Capture the cell that displays the provided text and extract its [X, Y] central coordinate. 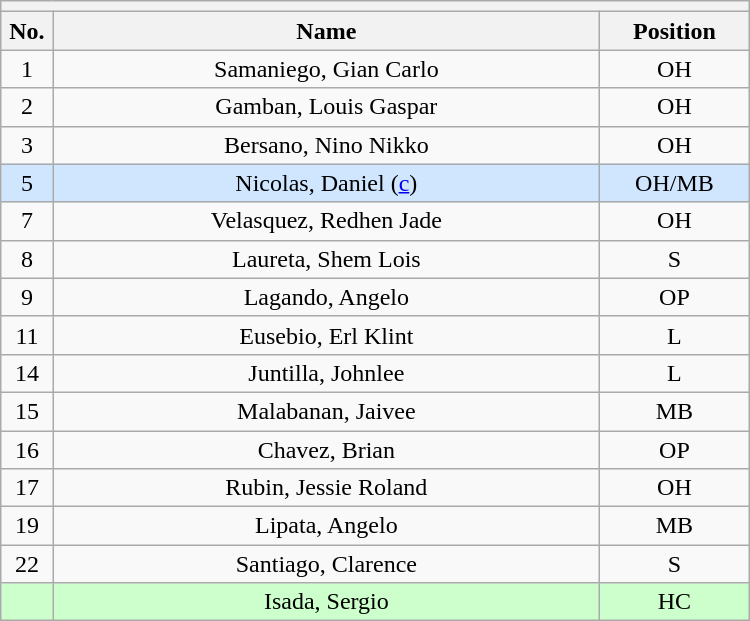
11 [27, 335]
HC [675, 602]
3 [27, 145]
No. [27, 31]
1 [27, 69]
Bersano, Nino Nikko [326, 145]
Name [326, 31]
15 [27, 411]
16 [27, 449]
Velasquez, Redhen Jade [326, 221]
Isada, Sergio [326, 602]
Rubin, Jessie Roland [326, 488]
Lagando, Angelo [326, 297]
Malabanan, Jaivee [326, 411]
2 [27, 107]
Juntilla, Johnlee [326, 373]
Nicolas, Daniel (c) [326, 183]
7 [27, 221]
22 [27, 564]
Eusebio, Erl Klint [326, 335]
Chavez, Brian [326, 449]
Lipata, Angelo [326, 526]
Position [675, 31]
8 [27, 259]
14 [27, 373]
17 [27, 488]
Gamban, Louis Gaspar [326, 107]
Samaniego, Gian Carlo [326, 69]
Laureta, Shem Lois [326, 259]
9 [27, 297]
19 [27, 526]
Santiago, Clarence [326, 564]
5 [27, 183]
OH/MB [675, 183]
